Provide the (X, Y) coordinate of the cell's center where the given text is located.  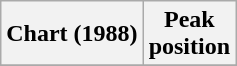
Chart (1988) (72, 34)
Peakposition (189, 34)
